From the cell containing the given text, extract its center point as (X, Y) coordinate. 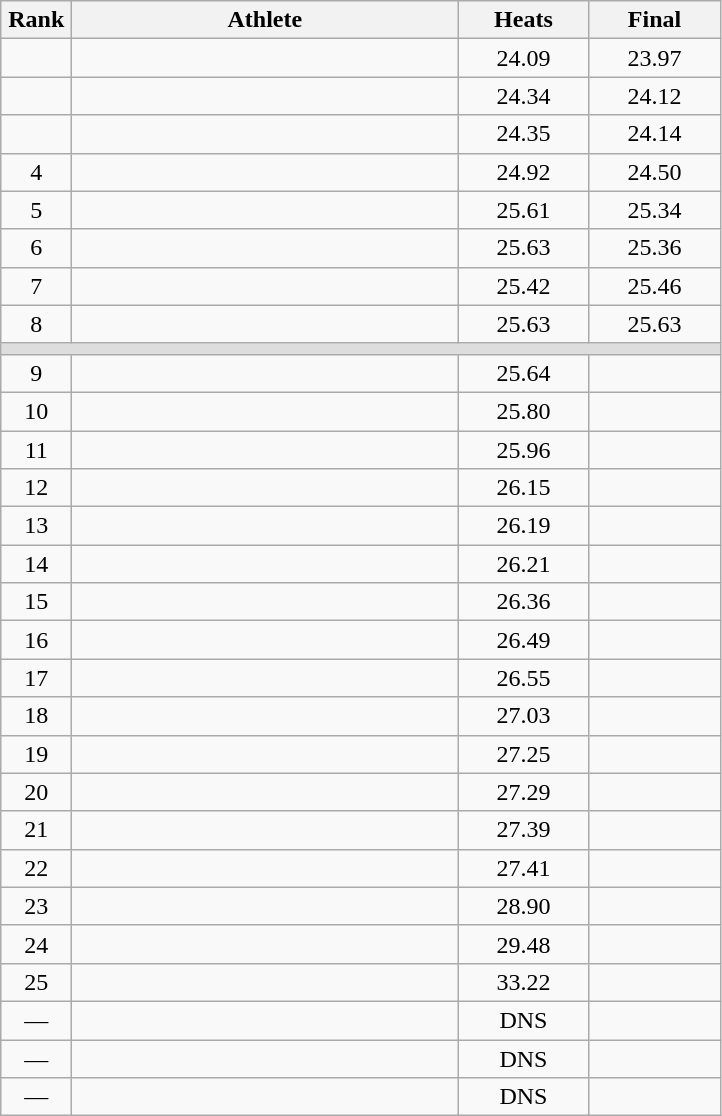
5 (36, 210)
4 (36, 172)
33.22 (524, 982)
10 (36, 411)
26.15 (524, 488)
27.25 (524, 754)
9 (36, 373)
6 (36, 248)
28.90 (524, 906)
17 (36, 678)
Heats (524, 20)
Rank (36, 20)
24.12 (654, 96)
22 (36, 868)
18 (36, 716)
26.21 (524, 564)
23.97 (654, 58)
Athlete (265, 20)
19 (36, 754)
13 (36, 526)
24 (36, 944)
26.49 (524, 640)
11 (36, 449)
15 (36, 602)
26.55 (524, 678)
26.19 (524, 526)
25.34 (654, 210)
12 (36, 488)
24.09 (524, 58)
24.34 (524, 96)
25.42 (524, 286)
27.03 (524, 716)
21 (36, 830)
25.96 (524, 449)
20 (36, 792)
24.35 (524, 134)
14 (36, 564)
24.14 (654, 134)
27.41 (524, 868)
7 (36, 286)
25.36 (654, 248)
25.64 (524, 373)
23 (36, 906)
25.80 (524, 411)
16 (36, 640)
25 (36, 982)
27.39 (524, 830)
Final (654, 20)
27.29 (524, 792)
26.36 (524, 602)
8 (36, 324)
24.50 (654, 172)
25.46 (654, 286)
24.92 (524, 172)
25.61 (524, 210)
29.48 (524, 944)
